Scan for the cell matching the given text and deliver its (x, y) coordinate at center. 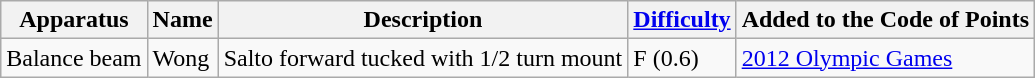
Apparatus (74, 20)
2012 Olympic Games (885, 58)
Wong (182, 58)
Name (182, 20)
Salto forward tucked with 1/2 turn mount (423, 58)
Added to the Code of Points (885, 20)
Difficulty (682, 20)
Balance beam (74, 58)
F (0.6) (682, 58)
Description (423, 20)
